Extract the [x, y] coordinate from the center of the cell holding the provided text.  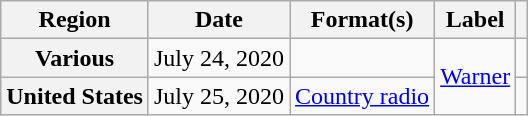
Warner [476, 77]
July 25, 2020 [218, 96]
Various [75, 58]
United States [75, 96]
Country radio [362, 96]
Region [75, 20]
Label [476, 20]
Date [218, 20]
Format(s) [362, 20]
July 24, 2020 [218, 58]
